Determine the (x, y) coordinate at the center of the cell enclosing the given text.  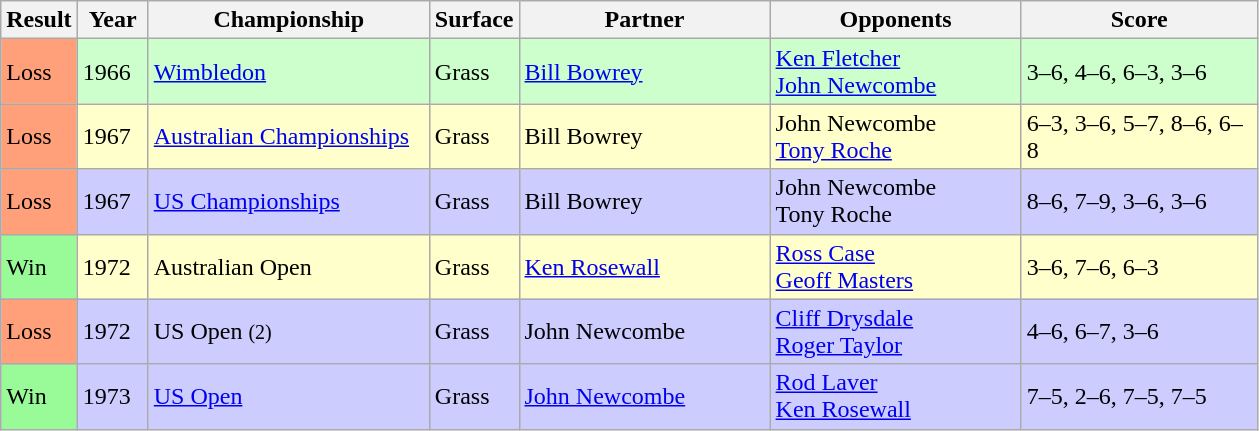
US Open (2) (288, 332)
Ken Fletcher John Newcombe (896, 72)
Surface (474, 20)
US Open (288, 396)
Ross Case Geoff Masters (896, 266)
Year (112, 20)
1966 (112, 72)
Partner (644, 20)
Cliff Drysdale Roger Taylor (896, 332)
Championship (288, 20)
US Championships (288, 202)
4–6, 6–7, 3–6 (1139, 332)
Opponents (896, 20)
3–6, 4–6, 6–3, 3–6 (1139, 72)
Result (39, 20)
Australian Championships (288, 136)
1973 (112, 396)
3–6, 7–6, 6–3 (1139, 266)
8–6, 7–9, 3–6, 3–6 (1139, 202)
Ken Rosewall (644, 266)
Rod Laver Ken Rosewall (896, 396)
Score (1139, 20)
Wimbledon (288, 72)
7–5, 2–6, 7–5, 7–5 (1139, 396)
6–3, 3–6, 5–7, 8–6, 6–8 (1139, 136)
Australian Open (288, 266)
